Return (x, y) of the center of cell containing provided text 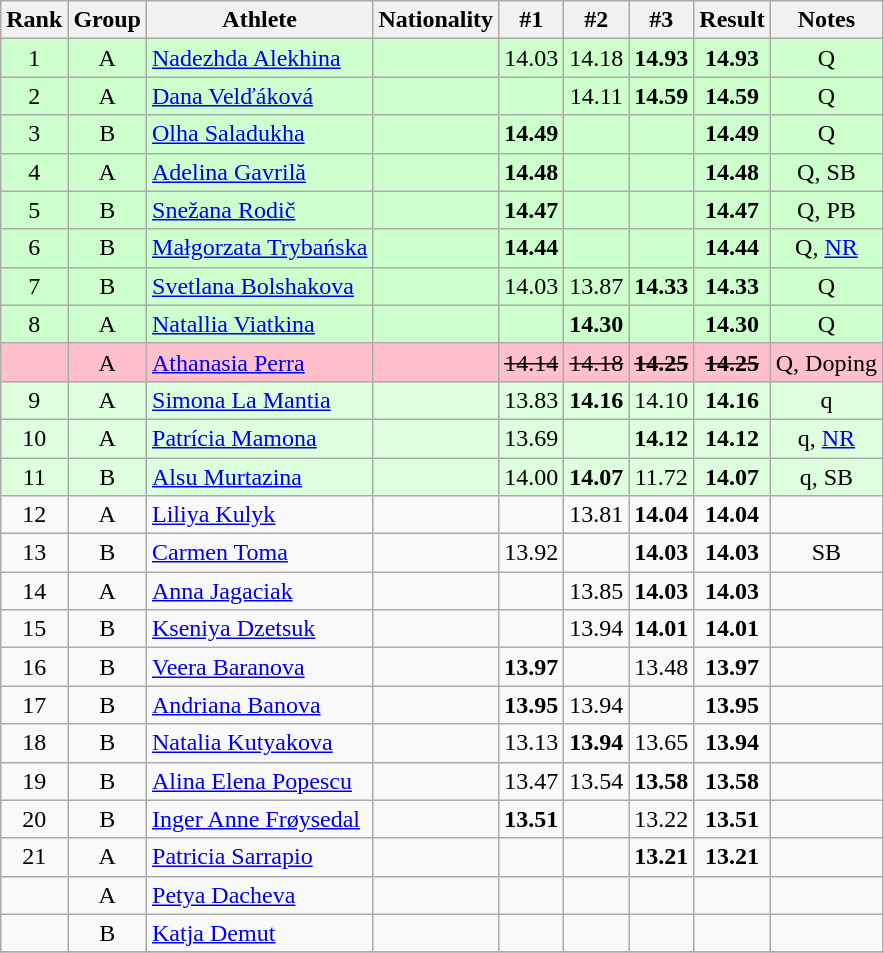
Anna Jagaciak (260, 591)
14.10 (662, 400)
5 (34, 210)
10 (34, 438)
Petya Dacheva (260, 895)
Inger Anne Frøysedal (260, 819)
Athlete (260, 20)
17 (34, 705)
Q, NR (826, 248)
q (826, 400)
6 (34, 248)
19 (34, 781)
13.92 (532, 553)
#1 (532, 20)
Patricia Sarrapio (260, 857)
16 (34, 667)
14.14 (532, 362)
Group (108, 20)
3 (34, 134)
13.54 (596, 781)
9 (34, 400)
14.00 (532, 477)
Patrícia Mamona (260, 438)
Andriana Banova (260, 705)
Snežana Rodič (260, 210)
Liliya Kulyk (260, 515)
18 (34, 743)
Małgorzata Trybańska (260, 248)
Simona La Mantia (260, 400)
Natallia Viatkina (260, 324)
Adelina Gavrilă (260, 172)
20 (34, 819)
13.69 (532, 438)
Nadezhda Alekhina (260, 58)
14 (34, 591)
15 (34, 629)
Rank (34, 20)
11.72 (662, 477)
4 (34, 172)
13.87 (596, 286)
Dana Velďáková (260, 96)
Svetlana Bolshakova (260, 286)
13.65 (662, 743)
2 (34, 96)
q, NR (826, 438)
Q, PB (826, 210)
Kseniya Dzetsuk (260, 629)
q, SB (826, 477)
Natalia Kutyakova (260, 743)
Veera Baranova (260, 667)
13.22 (662, 819)
7 (34, 286)
Q, SB (826, 172)
1 (34, 58)
13.81 (596, 515)
8 (34, 324)
Notes (826, 20)
13.48 (662, 667)
Result (732, 20)
Q, Doping (826, 362)
Athanasia Perra (260, 362)
13.85 (596, 591)
Alina Elena Popescu (260, 781)
#3 (662, 20)
Katja Demut (260, 933)
Olha Saladukha (260, 134)
13.83 (532, 400)
13 (34, 553)
14.11 (596, 96)
13.13 (532, 743)
12 (34, 515)
Alsu Murtazina (260, 477)
11 (34, 477)
#2 (596, 20)
13.47 (532, 781)
Nationality (436, 20)
21 (34, 857)
SB (826, 553)
Carmen Toma (260, 553)
